Output the (X, Y) coordinate of the center of the cell containing the given text.  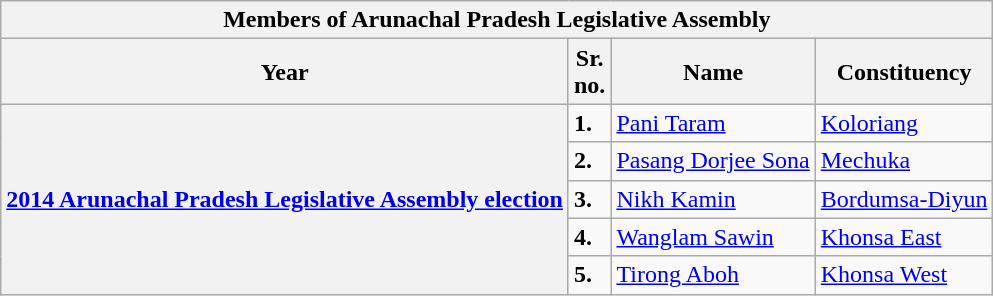
1. (589, 123)
Wanglam Sawin (713, 237)
Khonsa West (904, 275)
Pasang Dorjee Sona (713, 161)
5. (589, 275)
Bordumsa-Diyun (904, 199)
2. (589, 161)
Members of Arunachal Pradesh Legislative Assembly (497, 20)
Name (713, 72)
Constituency (904, 72)
Sr.no. (589, 72)
2014 Arunachal Pradesh Legislative Assembly election (285, 199)
Tirong Aboh (713, 275)
Mechuka (904, 161)
4. (589, 237)
Pani Taram (713, 123)
3. (589, 199)
Year (285, 72)
Nikh Kamin (713, 199)
Koloriang (904, 123)
Khonsa East (904, 237)
